Identify which cell holds the provided text, then report its (x, y) central coordinate. 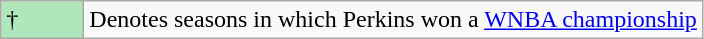
† (42, 20)
Denotes seasons in which Perkins won a WNBA championship (394, 20)
